Return [x, y] of the center of cell containing provided text 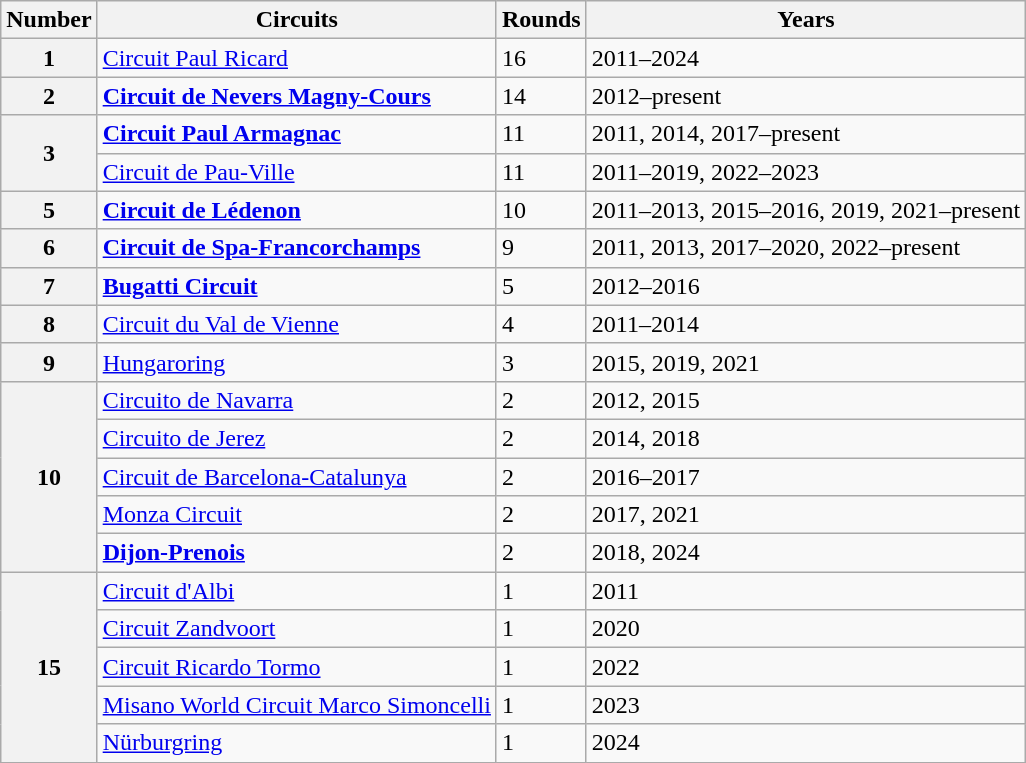
Circuit de Pau-Ville [296, 172]
2017, 2021 [806, 515]
2014, 2018 [806, 438]
Circuit d'Albi [296, 591]
2012, 2015 [806, 400]
2024 [806, 743]
2011–2019, 2022–2023 [806, 172]
Circuit du Val de Vienne [296, 324]
Circuit de Spa-Francorchamps [296, 248]
2011, 2013, 2017–2020, 2022–present [806, 248]
2011, 2014, 2017–present [806, 134]
2015, 2019, 2021 [806, 362]
2020 [806, 629]
2022 [806, 667]
Rounds [541, 20]
Misano World Circuit Marco Simoncelli [296, 705]
Circuits [296, 20]
Circuit de Barcelona-Catalunya [296, 477]
Dijon-Prenois [296, 553]
Circuit Ricardo Tormo [296, 667]
14 [541, 96]
16 [541, 58]
Bugatti Circuit [296, 286]
Circuit Zandvoort [296, 629]
Circuito de Navarra [296, 400]
2012–2016 [806, 286]
Hungaroring [296, 362]
Circuit de Lédenon [296, 210]
4 [541, 324]
6 [49, 248]
Monza Circuit [296, 515]
Nürburgring [296, 743]
15 [49, 667]
2018, 2024 [806, 553]
7 [49, 286]
Circuit de Nevers Magny-Cours [296, 96]
Circuit Paul Armagnac [296, 134]
Circuito de Jerez [296, 438]
2023 [806, 705]
Circuit Paul Ricard [296, 58]
Years [806, 20]
2011 [806, 591]
2016–2017 [806, 477]
2011–2013, 2015–2016, 2019, 2021–present [806, 210]
8 [49, 324]
2011–2024 [806, 58]
Number [49, 20]
2011–2014 [806, 324]
2012–present [806, 96]
